Find where the given text appears and provide that cell's center as (X, Y) coordinate. 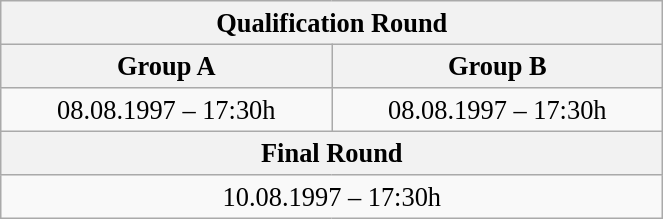
Group A (166, 66)
Final Round (332, 153)
10.08.1997 – 17:30h (332, 197)
Group B (498, 66)
Qualification Round (332, 22)
